Provide the (X, Y) coordinate of the cell's center where the given text is located.  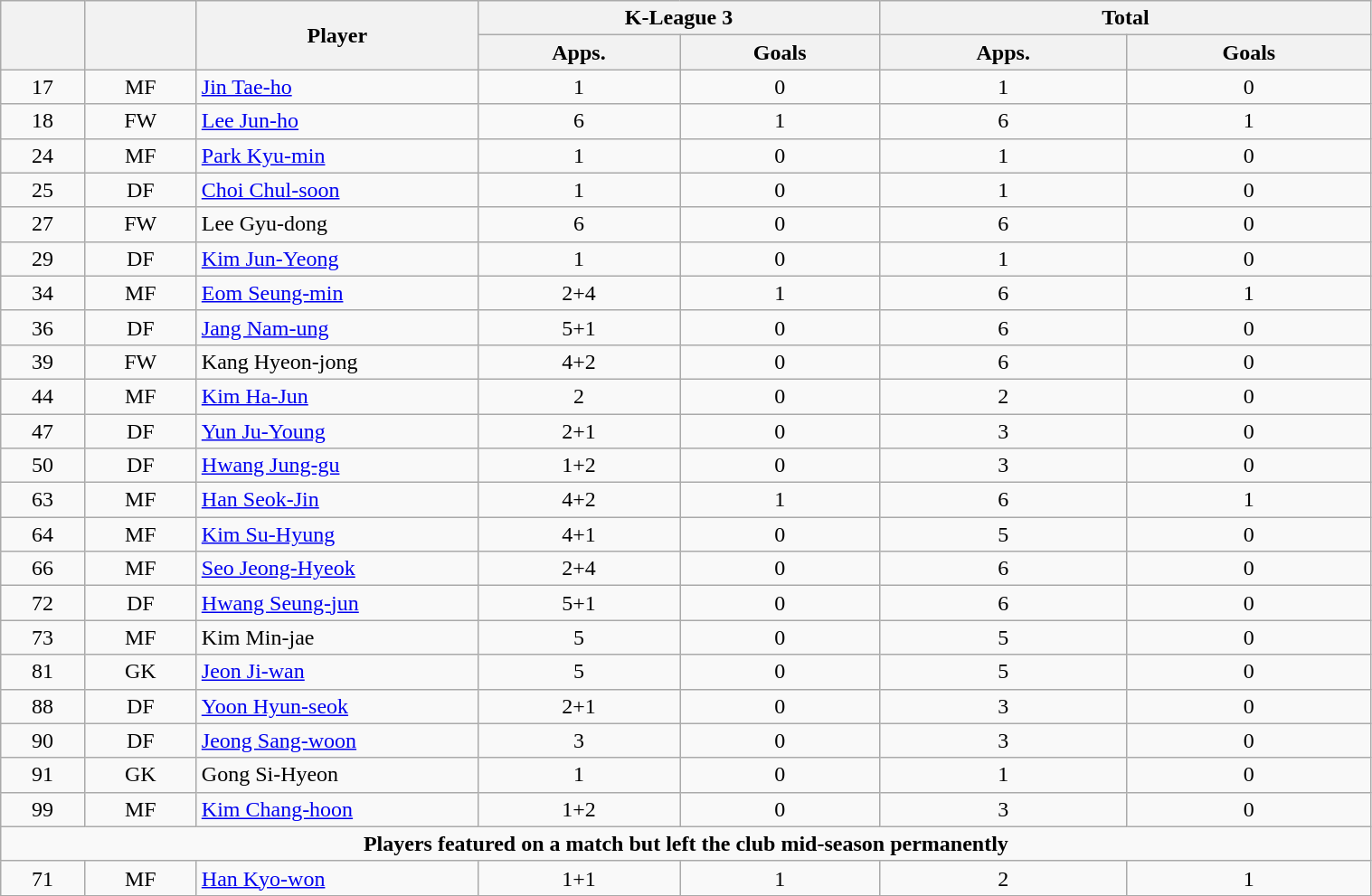
Hwang Jung-gu (336, 466)
64 (43, 534)
Kim Jun-Yeong (336, 259)
Player (336, 35)
Park Kyu-min (336, 156)
Yoon Hyun-seok (336, 706)
Kim Ha-Jun (336, 396)
Lee Jun-ho (336, 121)
63 (43, 500)
K-League 3 (678, 18)
Kang Hyeon-jong (336, 362)
Seo Jeong-Hyeok (336, 569)
Lee Gyu-dong (336, 224)
Kim Su-Hyung (336, 534)
1+1 (579, 878)
Han Kyo-won (336, 878)
Kim Chang-hoon (336, 809)
Gong Si-Hyeon (336, 775)
Choi Chul-soon (336, 190)
Jang Nam-ung (336, 327)
73 (43, 637)
99 (43, 809)
88 (43, 706)
Players featured on a match but left the club mid-season permanently (686, 844)
Total (1125, 18)
24 (43, 156)
44 (43, 396)
Jeon Ji-wan (336, 672)
17 (43, 87)
Yun Ju-Young (336, 431)
72 (43, 603)
47 (43, 431)
Jin Tae-ho (336, 87)
71 (43, 878)
90 (43, 740)
Hwang Seung-jun (336, 603)
Han Seok-Jin (336, 500)
91 (43, 775)
34 (43, 293)
Kim Min-jae (336, 637)
18 (43, 121)
27 (43, 224)
Eom Seung-min (336, 293)
4+1 (579, 534)
66 (43, 569)
25 (43, 190)
Jeong Sang-woon (336, 740)
39 (43, 362)
50 (43, 466)
36 (43, 327)
81 (43, 672)
29 (43, 259)
